Extract the [X, Y] coordinate from the center of the cell holding the provided text.  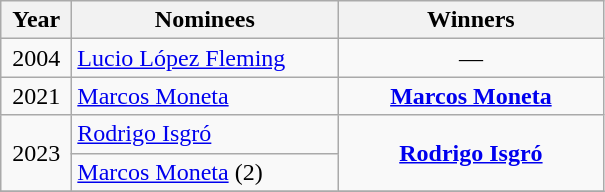
Lucio López Fleming [205, 58]
Year [36, 20]
Marcos Moneta (2) [205, 172]
— [471, 58]
Winners [471, 20]
2023 [36, 153]
2021 [36, 96]
2004 [36, 58]
Nominees [205, 20]
